Find where the given text appears and provide that cell's center as (X, Y) coordinate. 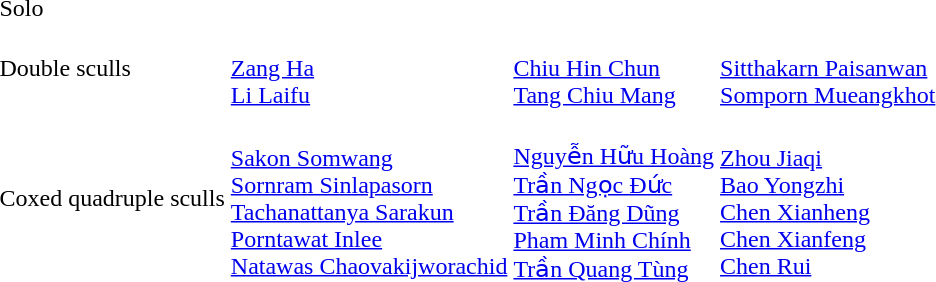
Zang HaLi Laifu (369, 68)
Chiu Hin ChunTang Chiu Mang (614, 68)
